For the text-containing cell, return its midpoint in [X, Y] coordinate format. 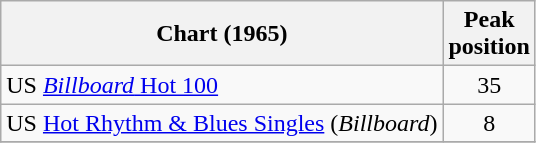
Peakposition [489, 34]
Chart (1965) [222, 34]
35 [489, 85]
US Hot Rhythm & Blues Singles (Billboard) [222, 123]
US Billboard Hot 100 [222, 85]
8 [489, 123]
